Return the [x, y] coordinate for the center point of the cell that contains the specified text.  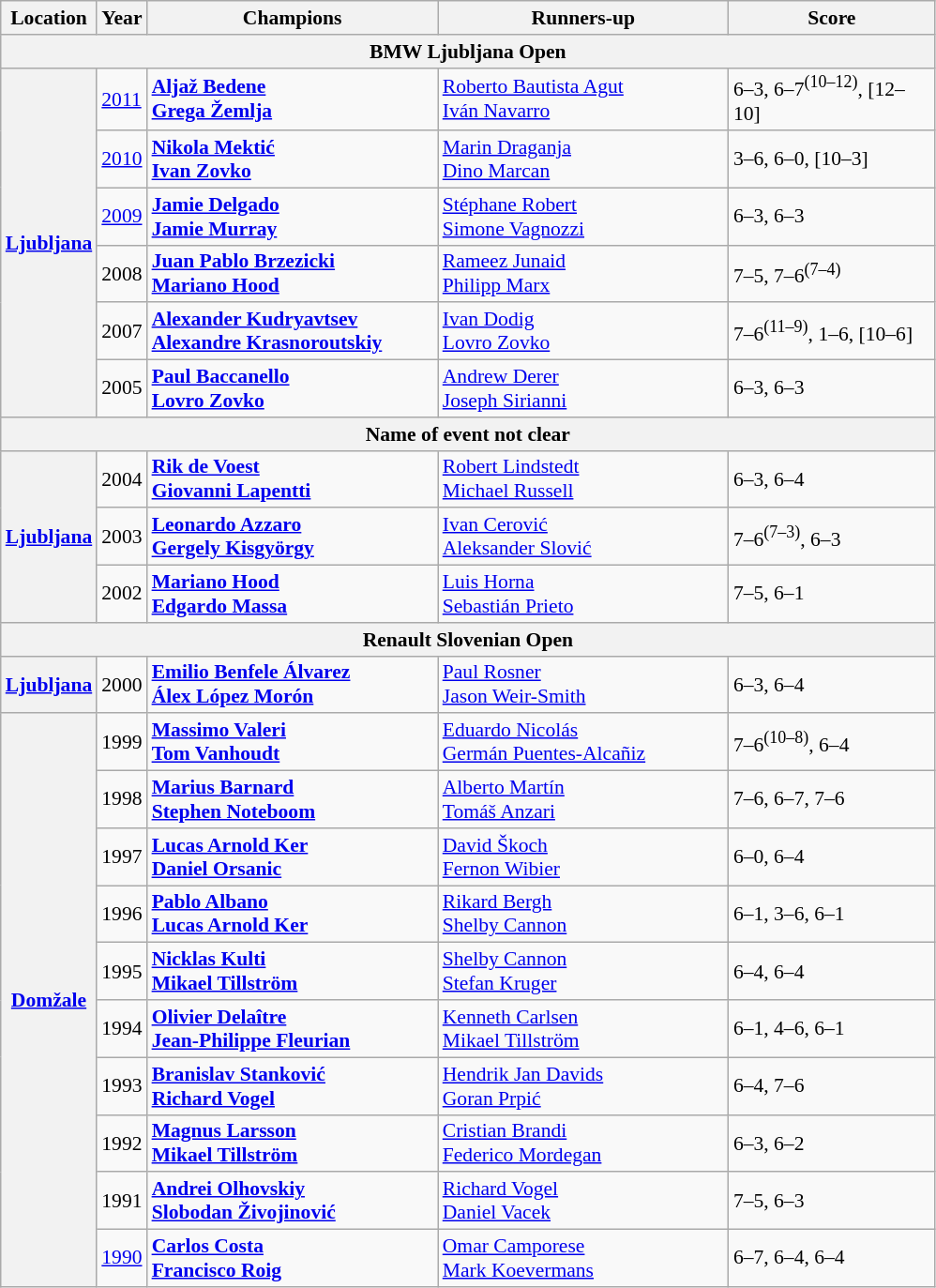
Ivan Cerović Aleksander Slović [583, 537]
Marin Draganja Dino Marcan [583, 159]
Lucas Arnold Ker Daniel Orsanic [293, 857]
Marius Barnard Stephen Noteboom [293, 799]
Roberto Bautista Agut Iván Navarro [583, 99]
2008 [122, 274]
7–5, 6–1 [832, 595]
6–1, 3–6, 6–1 [832, 914]
Score [832, 18]
Kenneth Carlsen Mikael Tillström [583, 1028]
2010 [122, 159]
Runners-up [583, 18]
6–3, 6–7(10–12), [12–10] [832, 99]
Andrew Derer Joseph Sirianni [583, 388]
Robert Lindstedt Michael Russell [583, 478]
Stéphane Robert Simone Vagnozzi [583, 216]
Massimo Valeri Tom Vanhoudt [293, 743]
2009 [122, 216]
1990 [122, 1259]
Branislav Stanković Richard Vogel [293, 1086]
Omar Camporese Mark Koevermans [583, 1259]
6–3, 6–2 [832, 1143]
Eduardo Nicolás Germán Puentes-Alcañiz [583, 743]
2011 [122, 99]
Location [49, 18]
Emilio Benfele Álvarez Álex López Morón [293, 685]
1998 [122, 799]
Paul Baccanello Lovro Zovko [293, 388]
Rameez Junaid Philipp Marx [583, 274]
Magnus Larsson Mikael Tillström [293, 1143]
1994 [122, 1028]
2002 [122, 595]
1993 [122, 1086]
Rikard Bergh Shelby Cannon [583, 914]
6–4, 6–4 [832, 972]
Nikola Mektić Ivan Zovko [293, 159]
Olivier Delaître Jean-Philippe Fleurian [293, 1028]
1992 [122, 1143]
6–0, 6–4 [832, 857]
7–6, 6–7, 7–6 [832, 799]
David Škoch Fernon Wibier [583, 857]
6–4, 7–6 [832, 1086]
Paul Rosner Jason Weir-Smith [583, 685]
7–5, 7–6(7–4) [832, 274]
Alberto Martín Tomáš Anzari [583, 799]
6–7, 6–4, 6–4 [832, 1259]
Carlos Costa Francisco Roig [293, 1259]
2003 [122, 537]
1997 [122, 857]
BMW Ljubljana Open [468, 52]
2007 [122, 332]
6–1, 4–6, 6–1 [832, 1028]
Alexander Kudryavtsev Alexandre Krasnoroutskiy [293, 332]
Rik de Voest Giovanni Lapentti [293, 478]
7–5, 6–3 [832, 1201]
Andrei Olhovskiy Slobodan Živojinović [293, 1201]
7–6(10–8), 6–4 [832, 743]
2005 [122, 388]
1991 [122, 1201]
1999 [122, 743]
Cristian Brandi Federico Mordegan [583, 1143]
Name of event not clear [468, 434]
1996 [122, 914]
3–6, 6–0, [10–3] [832, 159]
Renault Slovenian Open [468, 640]
Hendrik Jan Davids Goran Prpić [583, 1086]
1995 [122, 972]
Luis Horna Sebastián Prieto [583, 595]
Pablo Albano Lucas Arnold Ker [293, 914]
Aljaž Bedene Grega Žemlja [293, 99]
2004 [122, 478]
2000 [122, 685]
Jamie Delgado Jamie Murray [293, 216]
Juan Pablo Brzezicki Mariano Hood [293, 274]
Leonardo Azzaro Gergely Kisgyörgy [293, 537]
Richard Vogel Daniel Vacek [583, 1201]
Champions [293, 18]
Ivan Dodig Lovro Zovko [583, 332]
Nicklas Kulti Mikael Tillström [293, 972]
7–6(11–9), 1–6, [10–6] [832, 332]
7–6(7–3), 6–3 [832, 537]
Mariano Hood Edgardo Massa [293, 595]
Year [122, 18]
Domžale [49, 1000]
Shelby Cannon Stefan Kruger [583, 972]
